Capture the cell that displays the provided text and extract its [x, y] central coordinate. 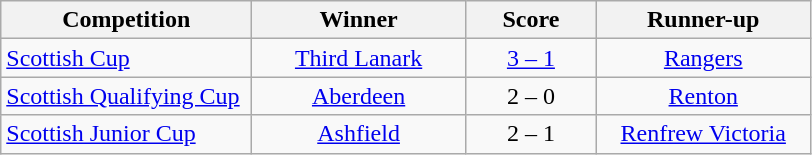
Renfrew Victoria [703, 134]
Scottish Junior Cup [126, 134]
Renton [703, 96]
Winner [359, 20]
Aberdeen [359, 96]
Third Lanark [359, 58]
Competition [126, 20]
Ashfield [359, 134]
Rangers [703, 58]
Runner-up [703, 20]
Scottish Cup [126, 58]
2 – 1 [530, 134]
2 – 0 [530, 96]
3 – 1 [530, 58]
Scottish Qualifying Cup [126, 96]
Score [530, 20]
